From the cell containing the given text, extract its center point as [X, Y] coordinate. 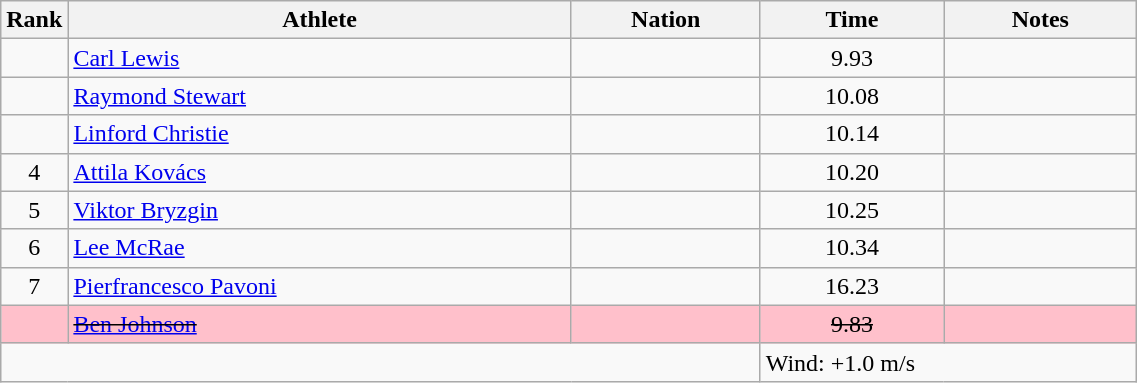
Linford Christie [320, 134]
Carl Lewis [320, 58]
Rank [34, 20]
Wind: +1.0 m/s [948, 362]
9.93 [852, 58]
7 [34, 286]
Time [852, 20]
Athlete [320, 20]
16.23 [852, 286]
10.25 [852, 210]
Notes [1040, 20]
Nation [666, 20]
10.14 [852, 134]
Raymond Stewart [320, 96]
Attila Kovács [320, 172]
10.34 [852, 248]
10.08 [852, 96]
6 [34, 248]
Pierfrancesco Pavoni [320, 286]
Ben Johnson [320, 324]
Lee McRae [320, 248]
10.20 [852, 172]
4 [34, 172]
9.83 [852, 324]
Viktor Bryzgin [320, 210]
5 [34, 210]
